Find where the given text appears and provide that cell's center as (x, y) coordinate. 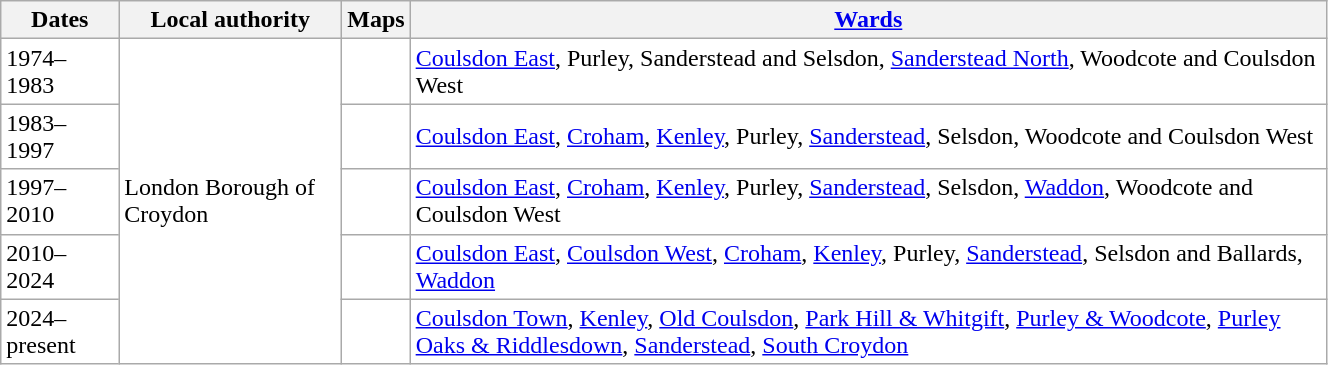
Coulsdon East, Croham, Kenley, Purley, Sanderstead, Selsdon, Waddon, Woodcote and Coulsdon West (868, 202)
Dates (60, 20)
2024–present (60, 332)
London Borough of Croydon (230, 202)
1983–1997 (60, 136)
1997–2010 (60, 202)
Wards (868, 20)
Coulsdon East, Purley, Sanderstead and Selsdon, Sanderstead North, Woodcote and Coulsdon West (868, 72)
Coulsdon Town, Kenley, Old Coulsdon, Park Hill & Whitgift, Purley & Woodcote, Purley Oaks & Riddlesdown, Sanderstead, South Croydon (868, 332)
Local authority (230, 20)
1974–1983 (60, 72)
2010–2024 (60, 266)
Coulsdon East, Coulsdon West, Croham, Kenley, Purley, Sanderstead, Selsdon and Ballards, Waddon (868, 266)
Maps (376, 20)
Coulsdon East, Croham, Kenley, Purley, Sanderstead, Selsdon, Woodcote and Coulsdon West (868, 136)
